Extract the (X, Y) coordinate from the center of the cell holding the provided text.  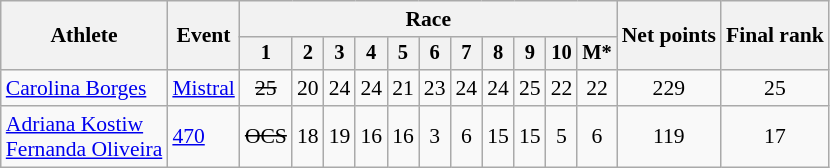
Race (428, 19)
4 (371, 54)
10 (562, 54)
Mistral (203, 88)
Event (203, 36)
119 (669, 136)
9 (530, 54)
8 (498, 54)
Athlete (84, 36)
OCS (266, 136)
Adriana KostiwFernanda Oliveira (84, 136)
Net points (669, 36)
7 (466, 54)
470 (203, 136)
1 (266, 54)
23 (435, 88)
17 (775, 136)
2 (308, 54)
18 (308, 136)
20 (308, 88)
Final rank (775, 36)
229 (669, 88)
21 (403, 88)
M* (596, 54)
19 (340, 136)
Carolina Borges (84, 88)
